Determine the (x, y) coordinate at the center of the cell enclosing the given text.  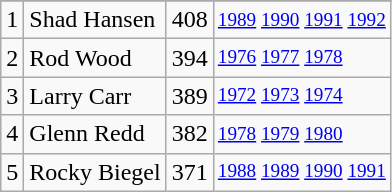
4 (12, 134)
5 (12, 172)
408 (190, 20)
1972 1973 1974 (302, 96)
371 (190, 172)
1978 1979 1980 (302, 134)
Glenn Redd (95, 134)
1976 1977 1978 (302, 58)
Rod Wood (95, 58)
2 (12, 58)
Shad Hansen (95, 20)
Larry Carr (95, 96)
382 (190, 134)
389 (190, 96)
394 (190, 58)
1 (12, 20)
1988 1989 1990 1991 (302, 172)
3 (12, 96)
1989 1990 1991 1992 (302, 20)
Rocky Biegel (95, 172)
